For the text-containing cell, return its midpoint in [x, y] coordinate format. 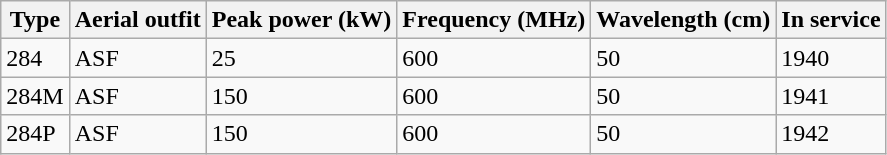
284P [35, 134]
1941 [831, 96]
25 [302, 58]
Wavelength (cm) [684, 20]
284 [35, 58]
In service [831, 20]
Peak power (kW) [302, 20]
1942 [831, 134]
1940 [831, 58]
284M [35, 96]
Frequency (MHz) [494, 20]
Aerial outfit [138, 20]
Type [35, 20]
